Return [x, y] of the center of cell containing provided text 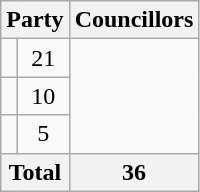
5 [43, 134]
Party [35, 20]
Councillors [134, 20]
36 [134, 172]
10 [43, 96]
Total [35, 172]
21 [43, 58]
